Determine the [x, y] coordinate at the center of the cell enclosing the given text.  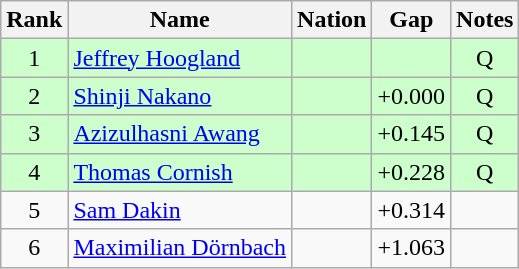
Jeffrey Hoogland [180, 58]
+0.314 [412, 210]
+0.145 [412, 134]
4 [34, 172]
Name [180, 20]
5 [34, 210]
Nation [332, 20]
6 [34, 248]
Shinji Nakano [180, 96]
Rank [34, 20]
Gap [412, 20]
Maximilian Dörnbach [180, 248]
+0.000 [412, 96]
1 [34, 58]
2 [34, 96]
3 [34, 134]
Notes [485, 20]
+0.228 [412, 172]
Sam Dakin [180, 210]
+1.063 [412, 248]
Azizulhasni Awang [180, 134]
Thomas Cornish [180, 172]
